Search for the cell housing the specified text and yield its [x, y] center coordinate. 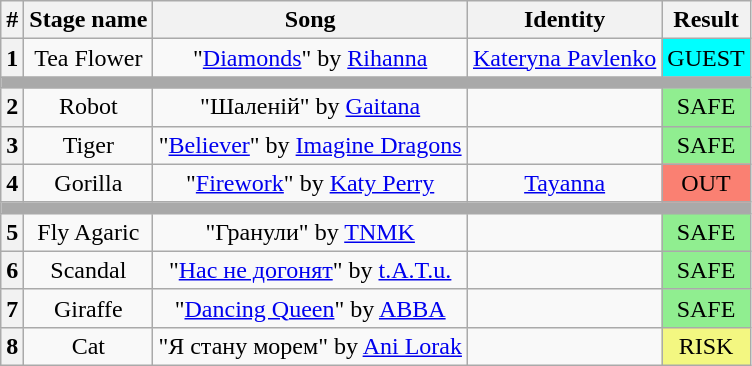
"Шaленій" by Gaitana [310, 107]
Tayanna [564, 183]
"Нас не догонят" by t.A.T.u. [310, 270]
"Dancing Queen" by ABBA [310, 308]
OUT [706, 183]
"Я стану морем" by Ani Lorak [310, 346]
5 [12, 232]
Scandal [88, 270]
"Believer" by Imagine Dragons [310, 145]
"Firework" by Katy Perry [310, 183]
7 [12, 308]
Tea Flower [88, 58]
Stage name [88, 20]
"Diamonds" by Rihanna [310, 58]
Tiger [88, 145]
3 [12, 145]
RISK [706, 346]
Robot [88, 107]
Identity [564, 20]
# [12, 20]
Fly Agaric [88, 232]
4 [12, 183]
Result [706, 20]
Giraffe [88, 308]
2 [12, 107]
Song [310, 20]
1 [12, 58]
6 [12, 270]
Cat [88, 346]
8 [12, 346]
Kateryna Pavlenko [564, 58]
GUEST [706, 58]
Gorilla [88, 183]
"Гранули" by TNMK [310, 232]
